Scan for the cell matching the given text and deliver its [X, Y] coordinate at center. 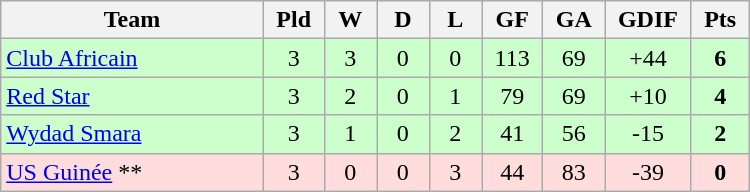
W [350, 20]
-39 [648, 172]
4 [720, 96]
D [403, 20]
41 [512, 134]
Team [132, 20]
6 [720, 58]
+44 [648, 58]
Pts [720, 20]
US Guinée ** [132, 172]
79 [512, 96]
Club Africain [132, 58]
44 [512, 172]
+10 [648, 96]
L [455, 20]
113 [512, 58]
Red Star [132, 96]
56 [574, 134]
GA [574, 20]
Pld [294, 20]
GDIF [648, 20]
-15 [648, 134]
GF [512, 20]
83 [574, 172]
Wydad Smara [132, 134]
